Return (X, Y) of the center of cell containing provided text 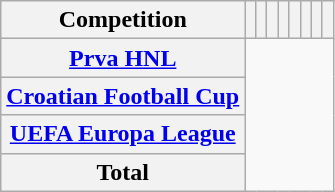
Prva HNL (123, 58)
Croatian Football Cup (123, 96)
Competition (123, 20)
UEFA Europa League (123, 134)
Total (123, 172)
